Output the [X, Y] coordinate of the center of the cell containing the given text.  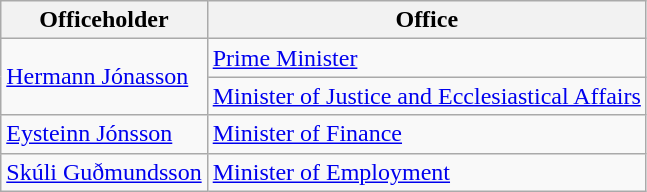
Minister of Employment [426, 172]
Minister of Justice and Ecclesiastical Affairs [426, 96]
Office [426, 20]
Skúli Guðmundsson [104, 172]
Hermann Jónasson [104, 77]
Prime Minister [426, 58]
Minister of Finance [426, 134]
Eysteinn Jónsson [104, 134]
Officeholder [104, 20]
